Scan for the cell matching the given text and deliver its [X, Y] coordinate at center. 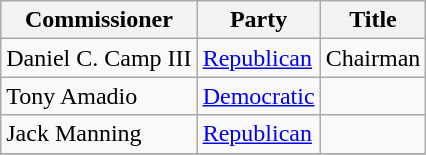
Daniel C. Camp III [99, 58]
Democratic [258, 96]
Title [373, 20]
Chairman [373, 58]
Commissioner [99, 20]
Jack Manning [99, 134]
Party [258, 20]
Tony Amadio [99, 96]
